Scan for the cell matching the given text and deliver its [x, y] coordinate at center. 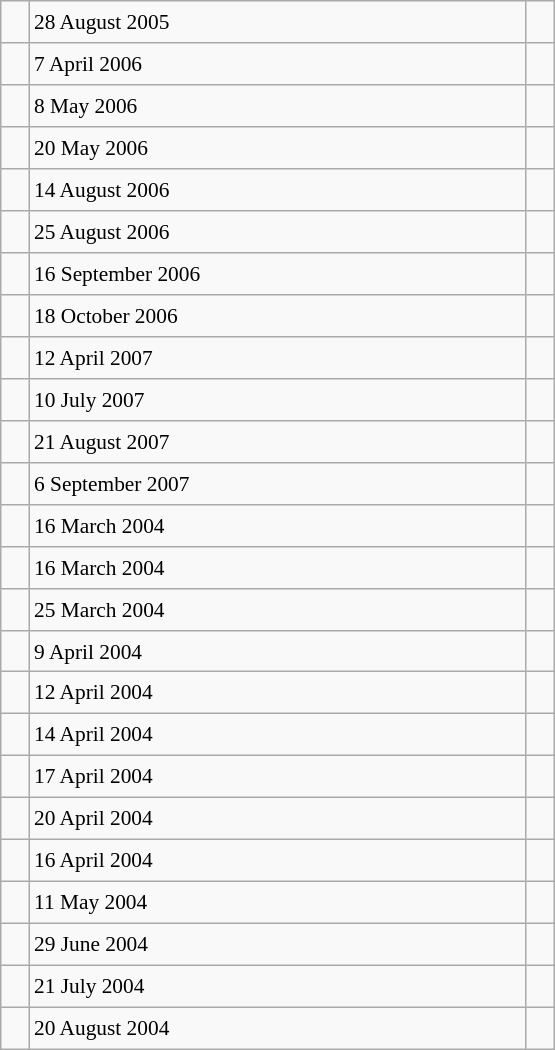
28 August 2005 [278, 22]
20 April 2004 [278, 819]
20 August 2004 [278, 1028]
29 June 2004 [278, 945]
12 April 2007 [278, 358]
16 April 2004 [278, 861]
9 April 2004 [278, 651]
18 October 2006 [278, 316]
8 May 2006 [278, 106]
6 September 2007 [278, 483]
21 August 2007 [278, 441]
17 April 2004 [278, 777]
20 May 2006 [278, 148]
14 August 2006 [278, 190]
25 August 2006 [278, 232]
25 March 2004 [278, 609]
12 April 2004 [278, 693]
11 May 2004 [278, 903]
7 April 2006 [278, 64]
14 April 2004 [278, 735]
21 July 2004 [278, 986]
16 September 2006 [278, 274]
10 July 2007 [278, 399]
